Locate the cell with the specified text and output its [X, Y] center coordinate. 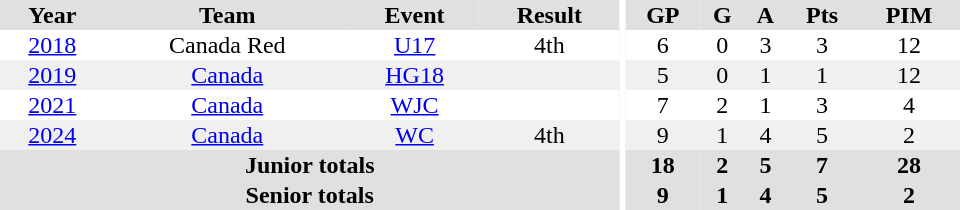
2019 [52, 75]
A [766, 15]
GP [664, 15]
Canada Red [228, 45]
Year [52, 15]
2021 [52, 105]
28 [909, 165]
WC [414, 135]
18 [664, 165]
WJC [414, 105]
Team [228, 15]
PIM [909, 15]
Result [549, 15]
Junior totals [310, 165]
Pts [822, 15]
6 [664, 45]
G [722, 15]
Senior totals [310, 195]
HG18 [414, 75]
2024 [52, 135]
U17 [414, 45]
2018 [52, 45]
Event [414, 15]
